Return the (x, y) coordinate for the center point of the cell that contains the specified text.  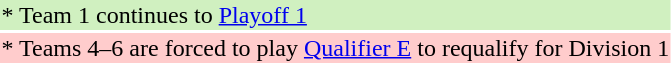
* Teams 4–6 are forced to play Qualifier E to requalify for Division 1 (336, 48)
* Team 1 continues to Playoff 1 (336, 15)
